Return [X, Y] of the center of cell containing provided text 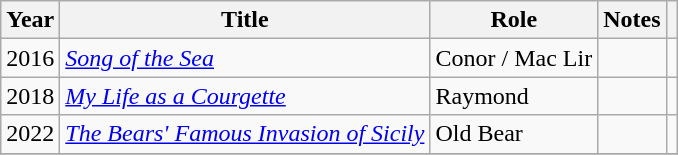
Conor / Mac Lir [514, 58]
Title [245, 20]
Notes [632, 20]
Song of the Sea [245, 58]
Year [30, 20]
Old Bear [514, 134]
Role [514, 20]
The Bears' Famous Invasion of Sicily [245, 134]
2016 [30, 58]
2022 [30, 134]
Raymond [514, 96]
My Life as a Courgette [245, 96]
2018 [30, 96]
